Pinpoint the cell where the given text exists, returning its [x, y] midpoint coordinate. 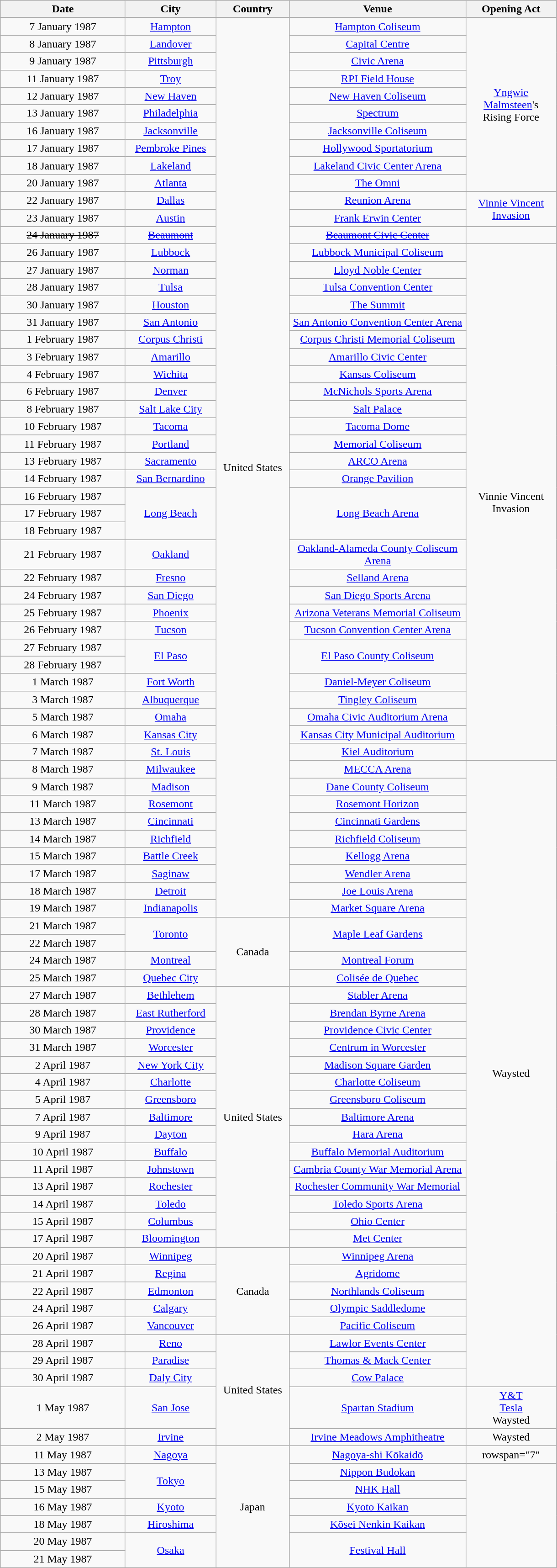
Reno [171, 1343]
28 March 1987 [63, 1012]
Tulsa [171, 287]
Regina [171, 1273]
Fresno [171, 578]
Reunion Arena [378, 200]
Lloyd Noble Center [378, 270]
Worcester [171, 1047]
El Paso [171, 656]
31 March 1987 [63, 1047]
20 April 1987 [63, 1256]
The Omni [378, 183]
Salt Palace [378, 409]
Daly City [171, 1378]
4 April 1987 [63, 1082]
Edmonton [171, 1291]
Oakland [171, 555]
Brendan Byrne Arena [378, 1012]
Cincinnati [171, 821]
28 April 1987 [63, 1343]
Oakland-Alameda County Coliseum Arena [378, 555]
Providence [171, 1030]
24 February 1987 [63, 595]
Fort Worth [171, 682]
12 January 1987 [63, 96]
13 April 1987 [63, 1187]
Richfield Coliseum [378, 839]
Norman [171, 270]
Kiel Auditorium [378, 752]
17 January 1987 [63, 148]
31 January 1987 [63, 322]
Sacramento [171, 461]
11 January 1987 [63, 79]
11 March 1987 [63, 804]
Memorial Coliseum [378, 444]
Philadelphia [171, 113]
Montreal [171, 960]
Wendler Arena [378, 874]
Tokyo [171, 1481]
18 March 1987 [63, 891]
Cincinnati Gardens [378, 821]
Dayton [171, 1134]
Buffalo Memorial Auditorium [378, 1152]
Johnstown [171, 1169]
Omaha [171, 717]
Baltimore Arena [378, 1117]
Troy [171, 79]
11 May 1987 [63, 1455]
Hampton Coliseum [378, 26]
27 January 1987 [63, 270]
8 February 1987 [63, 409]
Cambria County War Memorial Arena [378, 1169]
Hara Arena [378, 1134]
27 February 1987 [63, 647]
Rosemont Horizon [378, 804]
Toronto [171, 934]
Y&TTeslaWaysted [511, 1408]
6 February 1987 [63, 392]
San Diego [171, 595]
2 May 1987 [63, 1437]
Festival Hall [378, 1550]
Greensboro [171, 1100]
1 March 1987 [63, 682]
15 May 1987 [63, 1489]
Ohio Center [378, 1221]
Date [63, 9]
Paradise [171, 1361]
3 March 1987 [63, 699]
10 February 1987 [63, 426]
El Paso County Coliseum [378, 656]
Jacksonville [171, 131]
Met Center [378, 1239]
Kyoto Kaikan [378, 1507]
16 May 1987 [63, 1507]
27 March 1987 [63, 995]
Bethlehem [171, 995]
Orange Pavilion [378, 478]
Kansas Coliseum [378, 374]
23 January 1987 [63, 218]
Stabler Arena [378, 995]
Frank Erwin Center [378, 218]
Columbus [171, 1221]
San Bernardino [171, 478]
Spartan Stadium [378, 1408]
Phoenix [171, 613]
21 April 1987 [63, 1273]
Pembroke Pines [171, 148]
1 May 1987 [63, 1408]
Joe Louis Arena [378, 891]
San Antonio [171, 322]
Denver [171, 392]
Amarillo [171, 357]
Tacoma Dome [378, 426]
Colisée de Quebec [378, 978]
ARCO Arena [378, 461]
Portland [171, 444]
18 January 1987 [63, 165]
RPI Field House [378, 79]
24 March 1987 [63, 960]
Greensboro Coliseum [378, 1100]
Hollywood Sportatorium [378, 148]
Rochester Community War Memorial [378, 1187]
Buffalo [171, 1152]
5 March 1987 [63, 717]
22 January 1987 [63, 200]
Thomas & Mack Center [378, 1361]
McNichols Sports Arena [378, 392]
Lawlor Events Center [378, 1343]
Toledo [171, 1204]
Yngwie Malmsteen's Rising Force [511, 105]
13 January 1987 [63, 113]
Market Square Arena [378, 908]
Pittsburgh [171, 61]
Quebec City [171, 978]
Detroit [171, 891]
26 April 1987 [63, 1325]
St. Louis [171, 752]
1 February 1987 [63, 339]
9 January 1987 [63, 61]
14 March 1987 [63, 839]
Centrum in Worcester [378, 1047]
Daniel-Meyer Coliseum [378, 682]
29 April 1987 [63, 1361]
Vancouver [171, 1325]
New Haven Coliseum [378, 96]
18 February 1987 [63, 531]
Osaka [171, 1550]
Spectrum [378, 113]
Houston [171, 305]
8 January 1987 [63, 44]
15 April 1987 [63, 1221]
Lakeland [171, 165]
Country [253, 9]
Baltimore [171, 1117]
Long Beach Arena [378, 513]
26 February 1987 [63, 630]
Landover [171, 44]
Agridome [378, 1273]
NHK Hall [378, 1489]
Madison [171, 786]
13 May 1987 [63, 1472]
Charlotte [171, 1082]
Tucson Convention Center Arena [378, 630]
Bloomington [171, 1239]
11 February 1987 [63, 444]
Maple Leaf Gardens [378, 934]
Kyoto [171, 1507]
Indianapolis [171, 908]
16 February 1987 [63, 496]
Kansas City [171, 734]
Irvine [171, 1437]
24 April 1987 [63, 1308]
The Summit [378, 305]
Omaha Civic Auditorium Arena [378, 717]
Cow Palace [378, 1378]
Austin [171, 218]
Winnipeg Arena [378, 1256]
Toledo Sports Arena [378, 1204]
13 February 1987 [63, 461]
Tacoma [171, 426]
Madison Square Garden [378, 1065]
Rosemont [171, 804]
Providence Civic Center [378, 1030]
17 April 1987 [63, 1239]
Long Beach [171, 513]
Nagoya [171, 1455]
Capital Centre [378, 44]
13 March 1987 [63, 821]
Winnipeg [171, 1256]
Olympic Saddledome [378, 1308]
Arizona Veterans Memorial Coliseum [378, 613]
Milwaukee [171, 769]
Tulsa Convention Center [378, 287]
30 March 1987 [63, 1030]
Nippon Budokan [378, 1472]
Richfield [171, 839]
6 March 1987 [63, 734]
Montreal Forum [378, 960]
Corpus Christi [171, 339]
Battle Creek [171, 856]
Albuquerque [171, 699]
17 February 1987 [63, 514]
8 March 1987 [63, 769]
Beaumont [171, 235]
7 January 1987 [63, 26]
Tingley Coliseum [378, 699]
Kellogg Arena [378, 856]
Amarillo Civic Center [378, 357]
15 March 1987 [63, 856]
30 January 1987 [63, 305]
14 April 1987 [63, 1204]
25 March 1987 [63, 978]
22 April 1987 [63, 1291]
10 April 1987 [63, 1152]
21 February 1987 [63, 555]
7 March 1987 [63, 752]
11 April 1987 [63, 1169]
Saginaw [171, 874]
Northlands Coliseum [378, 1291]
Civic Arena [378, 61]
Salt Lake City [171, 409]
Tucson [171, 630]
San Jose [171, 1408]
Dallas [171, 200]
21 March 1987 [63, 926]
East Rutherford [171, 1012]
30 April 1987 [63, 1378]
Opening Act [511, 9]
New Haven [171, 96]
San Diego Sports Arena [378, 595]
Corpus Christi Memorial Coliseum [378, 339]
Lubbock [171, 253]
20 January 1987 [63, 183]
San Antonio Convention Center Arena [378, 322]
New York City [171, 1065]
Hampton [171, 26]
rowspan="7" [511, 1455]
Kōsei Nenkin Kaikan [378, 1524]
18 May 1987 [63, 1524]
Irvine Meadows Amphitheatre [378, 1437]
22 March 1987 [63, 943]
Atlanta [171, 183]
Beaumont Civic Center [378, 235]
28 February 1987 [63, 665]
Rochester [171, 1187]
Dane County Coliseum [378, 786]
9 April 1987 [63, 1134]
Hiroshima [171, 1524]
4 February 1987 [63, 374]
Pacific Coliseum [378, 1325]
17 March 1987 [63, 874]
Lakeland Civic Center Arena [378, 165]
14 February 1987 [63, 478]
16 January 1987 [63, 131]
26 January 1987 [63, 253]
24 January 1987 [63, 235]
Jacksonville Coliseum [378, 131]
Lubbock Municipal Coliseum [378, 253]
21 May 1987 [63, 1559]
Venue [378, 9]
19 March 1987 [63, 908]
Charlotte Coliseum [378, 1082]
Calgary [171, 1308]
Kansas City Municipal Auditorium [378, 734]
25 February 1987 [63, 613]
5 April 1987 [63, 1100]
Japan [253, 1507]
MECCA Arena [378, 769]
20 May 1987 [63, 1542]
Wichita [171, 374]
Nagoya-shi Kōkaidō [378, 1455]
3 February 1987 [63, 357]
9 March 1987 [63, 786]
City [171, 9]
28 January 1987 [63, 287]
2 April 1987 [63, 1065]
22 February 1987 [63, 578]
7 April 1987 [63, 1117]
Selland Arena [378, 578]
